From the cell containing the given text, extract its center point as [X, Y] coordinate. 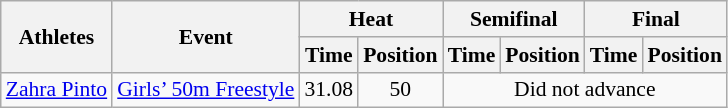
Zahra Pinto [56, 90]
Event [206, 36]
31.08 [328, 90]
Semifinal [514, 19]
50 [400, 90]
Athletes [56, 36]
Girls’ 50m Freestyle [206, 90]
Did not advance [585, 90]
Final [656, 19]
Heat [370, 19]
